Capture the cell that displays the provided text and extract its (X, Y) central coordinate. 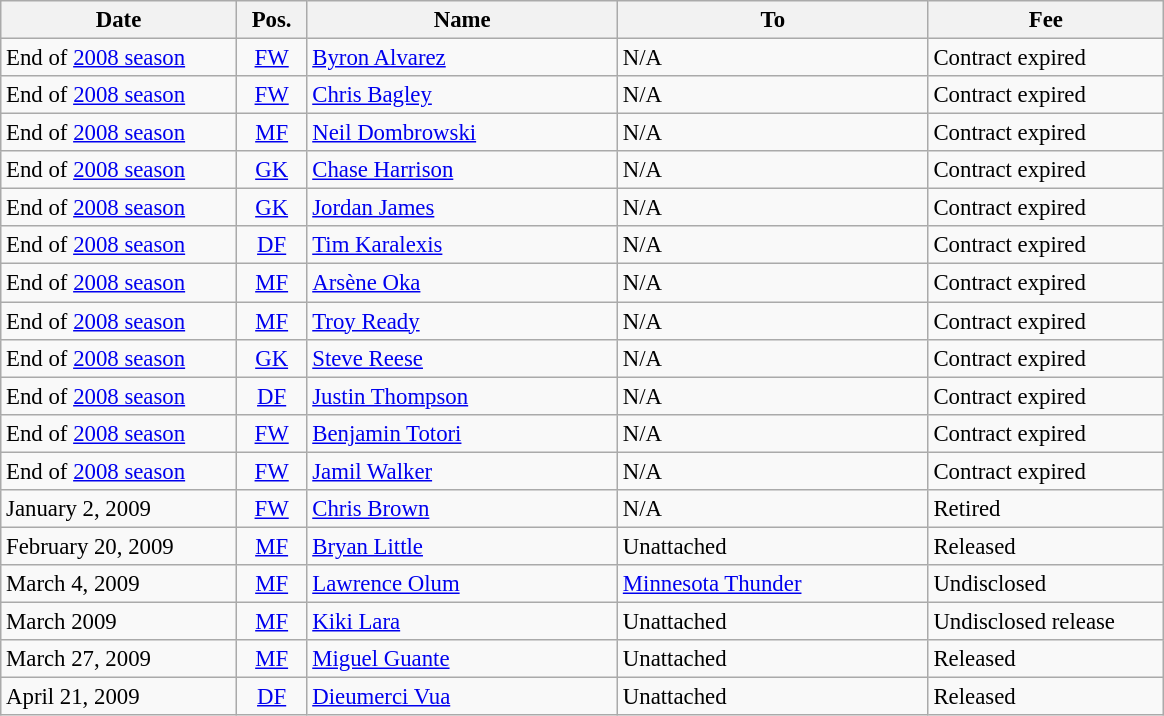
Jordan James (462, 208)
Date (119, 20)
Lawrence Olum (462, 584)
Byron Alvarez (462, 58)
April 21, 2009 (119, 697)
March 2009 (119, 621)
To (774, 20)
Benjamin Totori (462, 433)
Tim Karalexis (462, 245)
January 2, 2009 (119, 509)
March 27, 2009 (119, 659)
Chris Bagley (462, 95)
Retired (1046, 509)
Undisclosed (1046, 584)
Justin Thompson (462, 396)
Arsène Oka (462, 283)
Name (462, 20)
Dieumerci Vua (462, 697)
Chase Harrison (462, 170)
Undisclosed release (1046, 621)
Jamil Walker (462, 471)
Miguel Guante (462, 659)
Minnesota Thunder (774, 584)
Kiki Lara (462, 621)
Fee (1046, 20)
Bryan Little (462, 546)
Troy Ready (462, 321)
March 4, 2009 (119, 584)
Pos. (272, 20)
Chris Brown (462, 509)
February 20, 2009 (119, 546)
Steve Reese (462, 358)
Neil Dombrowski (462, 133)
